Output the [x, y] coordinate of the center of the cell containing the given text.  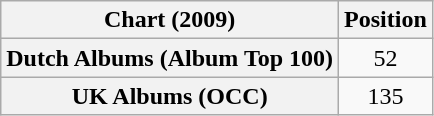
Position [386, 20]
135 [386, 96]
Dutch Albums (Album Top 100) [170, 58]
Chart (2009) [170, 20]
UK Albums (OCC) [170, 96]
52 [386, 58]
